Pinpoint the cell where the given text exists, returning its [X, Y] midpoint coordinate. 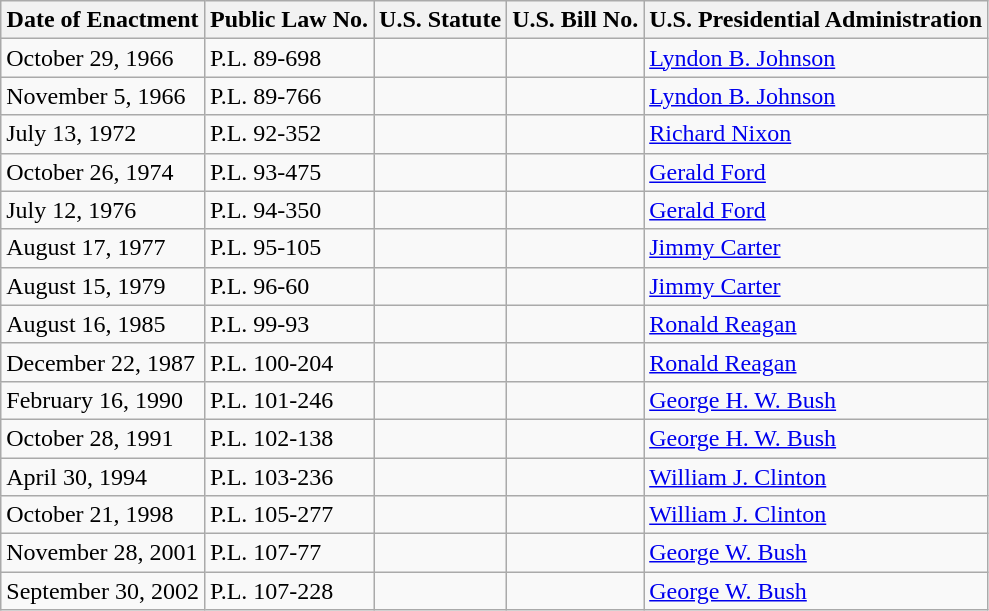
P.L. 89-698 [288, 58]
October 28, 1991 [103, 438]
August 15, 1979 [103, 286]
July 13, 1972 [103, 134]
P.L. 107-77 [288, 553]
October 21, 1998 [103, 515]
October 26, 1974 [103, 172]
Richard Nixon [816, 134]
P.L. 105-277 [288, 515]
P.L. 93-475 [288, 172]
September 30, 2002 [103, 591]
P.L. 99-93 [288, 324]
P.L. 96-60 [288, 286]
P.L. 95-105 [288, 248]
July 12, 1976 [103, 210]
October 29, 1966 [103, 58]
December 22, 1987 [103, 362]
August 16, 1985 [103, 324]
P.L. 94-350 [288, 210]
P.L. 101-246 [288, 400]
November 28, 2001 [103, 553]
February 16, 1990 [103, 400]
April 30, 1994 [103, 477]
P.L. 89-766 [288, 96]
U.S. Bill No. [576, 20]
August 17, 1977 [103, 248]
P.L. 100-204 [288, 362]
P.L. 103-236 [288, 477]
November 5, 1966 [103, 96]
Public Law No. [288, 20]
U.S. Presidential Administration [816, 20]
U.S. Statute [440, 20]
Date of Enactment [103, 20]
P.L. 92-352 [288, 134]
P.L. 102-138 [288, 438]
P.L. 107-228 [288, 591]
